From the cell containing the given text, extract its center point as [x, y] coordinate. 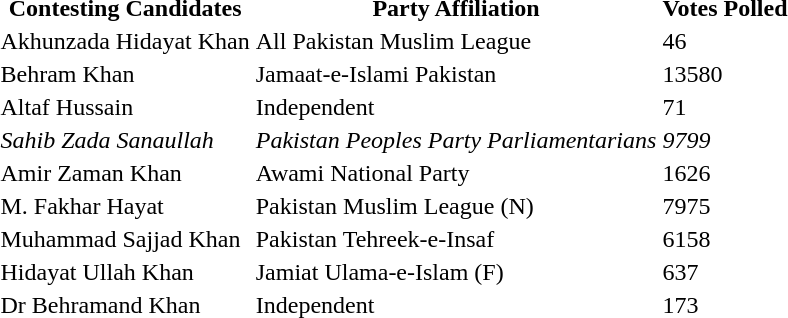
Jamaat-e-Islami Pakistan [456, 74]
Pakistan Peoples Party Parliamentarians [456, 140]
Jamiat Ulama-e-Islam (F) [456, 272]
All Pakistan Muslim League [456, 41]
Pakistan Tehreek-e-Insaf [456, 239]
Pakistan Muslim League (N) [456, 206]
Awami National Party [456, 173]
Independent [456, 107]
